Search for the cell housing the specified text and yield its (X, Y) center coordinate. 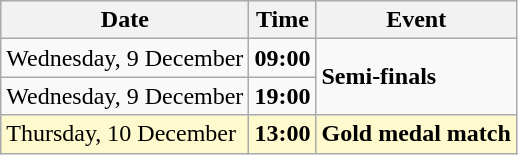
09:00 (282, 58)
Event (416, 20)
Gold medal match (416, 134)
19:00 (282, 96)
Thursday, 10 December (125, 134)
13:00 (282, 134)
Date (125, 20)
Semi-finals (416, 77)
Time (282, 20)
